Locate the cell with the specified text and output its (x, y) center coordinate. 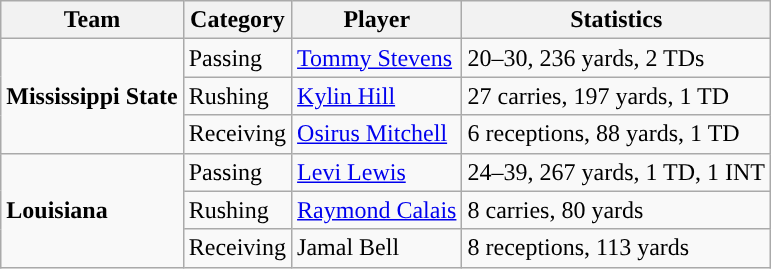
Raymond Calais (377, 210)
Tommy Stevens (377, 58)
Category (237, 20)
Levi Lewis (377, 172)
Team (92, 20)
24–39, 267 yards, 1 TD, 1 INT (616, 172)
Louisiana (92, 210)
8 carries, 80 yards (616, 210)
Player (377, 20)
Kylin Hill (377, 96)
Mississippi State (92, 96)
20–30, 236 yards, 2 TDs (616, 58)
Osirus Mitchell (377, 134)
8 receptions, 113 yards (616, 248)
6 receptions, 88 yards, 1 TD (616, 134)
27 carries, 197 yards, 1 TD (616, 96)
Statistics (616, 20)
Jamal Bell (377, 248)
